Determine the (X, Y) coordinate at the center of the cell enclosing the given text.  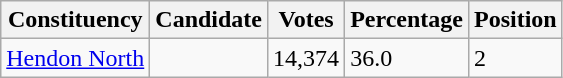
2 (515, 58)
14,374 (306, 58)
Votes (306, 20)
Constituency (76, 20)
36.0 (407, 58)
Hendon North (76, 58)
Percentage (407, 20)
Candidate (209, 20)
Position (515, 20)
